Locate the cell with the specified text and output its (x, y) center coordinate. 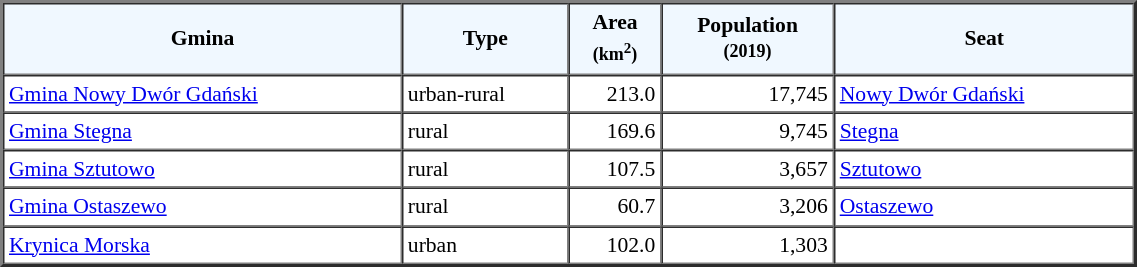
Gmina (202, 38)
Gmina Sztutowo (202, 169)
3,657 (747, 169)
Krynica Morska (202, 245)
3,206 (747, 207)
169.6 (616, 131)
107.5 (616, 169)
9,745 (747, 131)
Type (486, 38)
Gmina Ostaszewo (202, 207)
1,303 (747, 245)
17,745 (747, 93)
102.0 (616, 245)
urban (486, 245)
Ostaszewo (984, 207)
Sztutowo (984, 169)
213.0 (616, 93)
Stegna (984, 131)
Gmina Stegna (202, 131)
60.7 (616, 207)
Area(km2) (616, 38)
Seat (984, 38)
Nowy Dwór Gdański (984, 93)
Gmina Nowy Dwór Gdański (202, 93)
urban-rural (486, 93)
Population(2019) (747, 38)
